From the cell containing the given text, extract its center point as [x, y] coordinate. 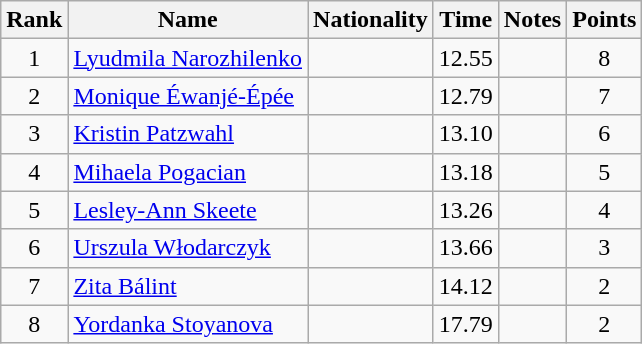
1 [34, 58]
Mihaela Pogacian [188, 172]
Name [188, 20]
Rank [34, 20]
13.26 [466, 210]
13.66 [466, 248]
Zita Bálint [188, 286]
Monique Éwanjé-Épée [188, 96]
12.79 [466, 96]
Time [466, 20]
14.12 [466, 286]
Notes [532, 20]
Nationality [371, 20]
13.10 [466, 134]
Urszula Włodarczyk [188, 248]
Yordanka Stoyanova [188, 324]
Lyudmila Narozhilenko [188, 58]
Kristin Patzwahl [188, 134]
17.79 [466, 324]
12.55 [466, 58]
13.18 [466, 172]
Lesley-Ann Skeete [188, 210]
Points [604, 20]
